Output the [x, y] coordinate of the center of the cell containing the given text.  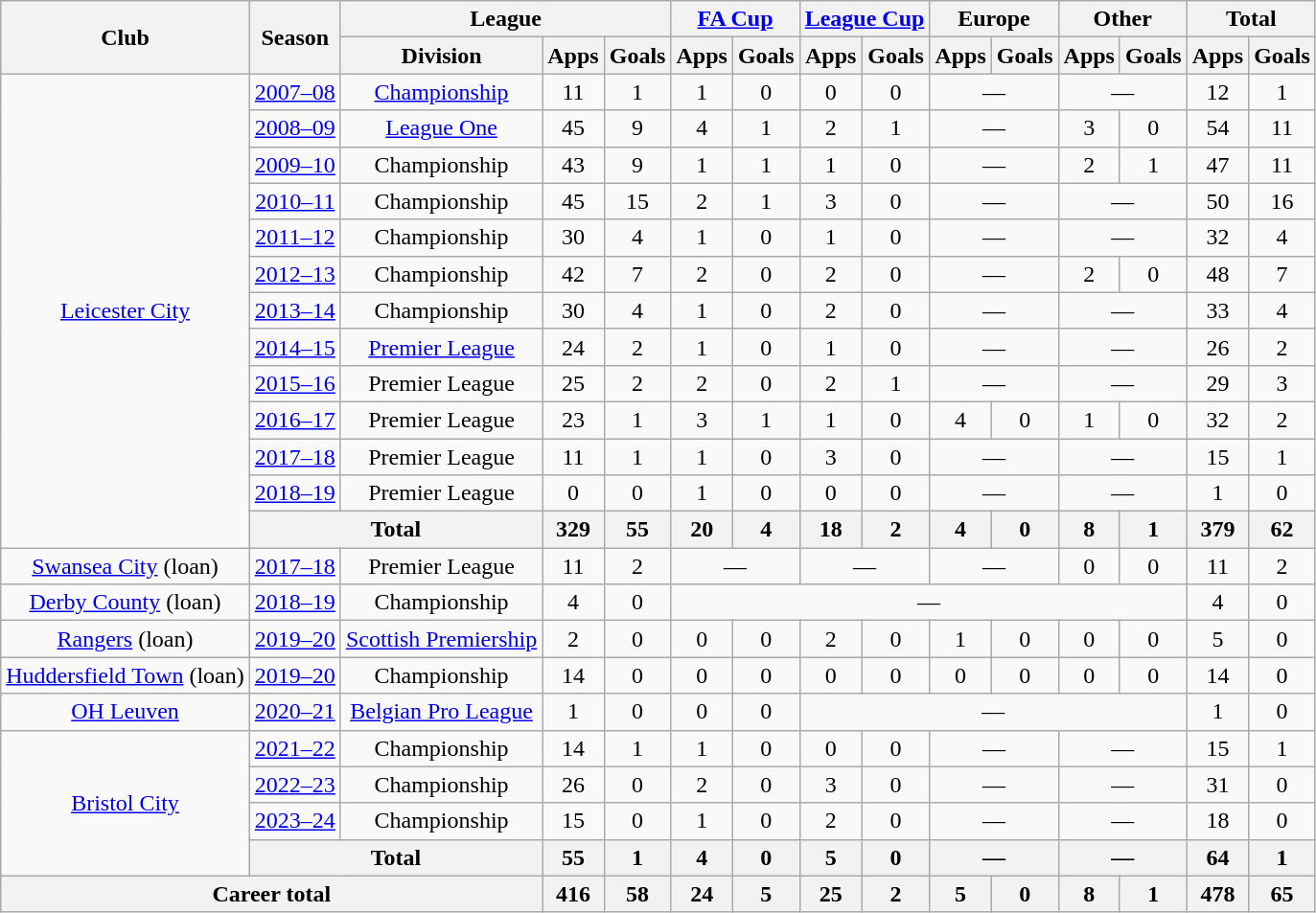
2009–10 [295, 165]
23 [573, 420]
2014–15 [295, 347]
Division [441, 56]
2022–23 [295, 785]
League One [441, 128]
54 [1217, 128]
31 [1217, 785]
Career total [272, 894]
50 [1217, 201]
2010–11 [295, 201]
58 [637, 894]
2008–09 [295, 128]
Europe [994, 19]
47 [1217, 165]
Huddersfield Town (loan) [126, 675]
329 [573, 530]
2023–24 [295, 821]
42 [573, 274]
48 [1217, 274]
65 [1282, 894]
Derby County (loan) [126, 603]
478 [1217, 894]
416 [573, 894]
Swansea City (loan) [126, 566]
2013–14 [295, 310]
Bristol City [126, 803]
Season [295, 37]
2016–17 [295, 420]
Club [126, 37]
Rangers (loan) [126, 639]
20 [702, 530]
Scottish Premiership [441, 639]
2007–08 [295, 92]
379 [1217, 530]
64 [1217, 857]
16 [1282, 201]
2015–16 [295, 383]
29 [1217, 383]
12 [1217, 92]
League [506, 19]
33 [1217, 310]
Belgian Pro League [441, 712]
FA Cup [735, 19]
Leicester City [126, 310]
43 [573, 165]
OH Leuven [126, 712]
2020–21 [295, 712]
62 [1282, 530]
2021–22 [295, 748]
Other [1122, 19]
2012–13 [295, 274]
2011–12 [295, 238]
League Cup [865, 19]
